Identify which cell holds the provided text, then report its [x, y] central coordinate. 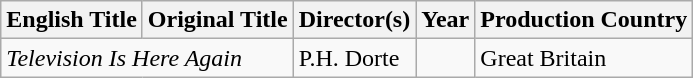
Year [446, 20]
Original Title [218, 20]
Production Country [584, 20]
Great Britain [584, 58]
Director(s) [354, 20]
P.H. Dorte [354, 58]
English Title [72, 20]
Television Is Here Again [147, 58]
